Return the (X, Y) coordinate for the center point of the cell that contains the specified text.  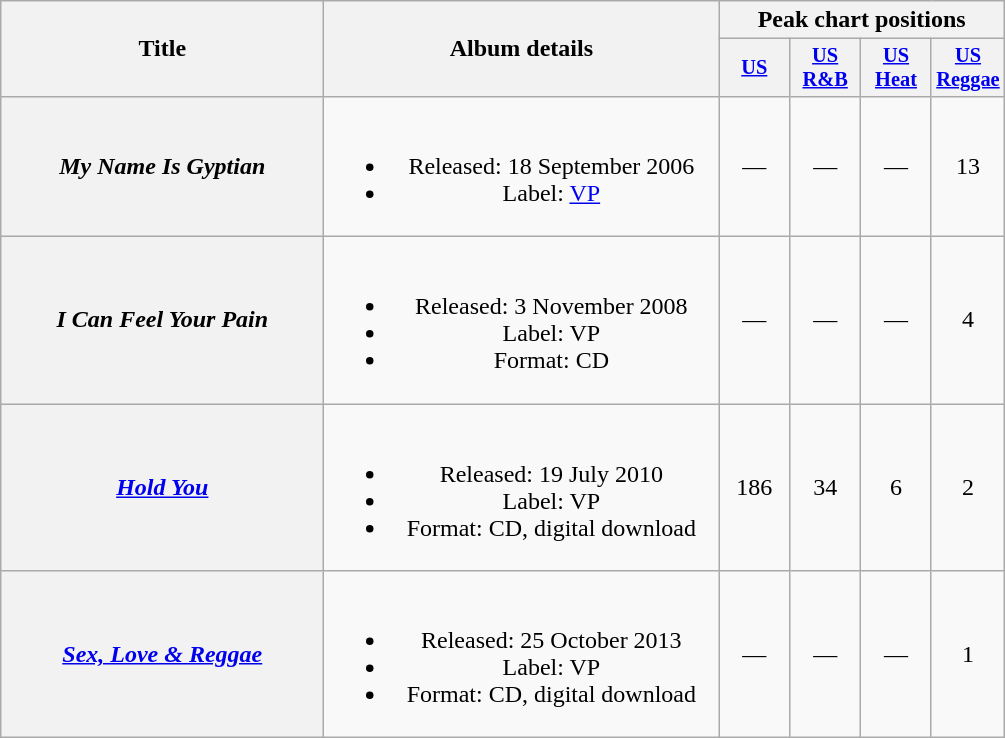
US Heat (896, 68)
186 (754, 488)
My Name Is Gyptian (162, 166)
Title (162, 49)
Hold You (162, 488)
34 (826, 488)
6 (896, 488)
US Reggae (968, 68)
I Can Feel Your Pain (162, 320)
13 (968, 166)
Released: 19 July 2010Label: VPFormat: CD, digital download (522, 488)
Peak chart positions (862, 20)
4 (968, 320)
Released: 25 October 2013Label: VPFormat: CD, digital download (522, 654)
US (754, 68)
Released: 18 September 2006Label: VP (522, 166)
1 (968, 654)
Released: 3 November 2008Label: VPFormat: CD (522, 320)
US R&B (826, 68)
2 (968, 488)
Sex, Love & Reggae (162, 654)
Album details (522, 49)
